Return [x, y] of the center of cell containing provided text 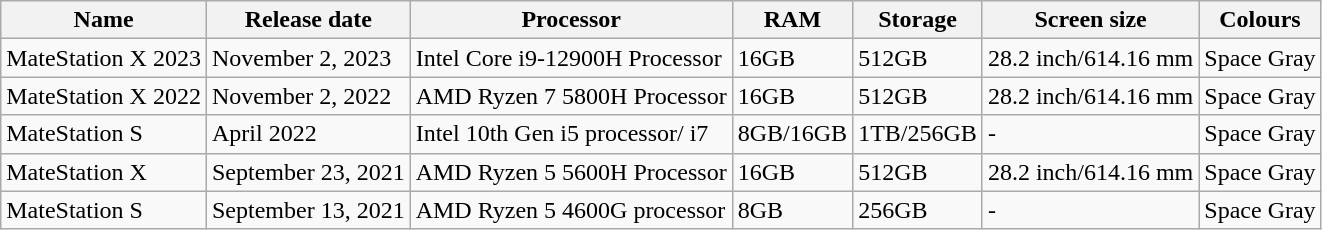
Colours [1260, 20]
AMD Ryzen 5 4600G processor [571, 210]
Intel Core i9-12900H Processor [571, 58]
Storage [918, 20]
8GB [792, 210]
MateStation X [104, 172]
November 2, 2022 [308, 96]
September 23, 2021 [308, 172]
MateStation X 2023 [104, 58]
8GB/16GB [792, 134]
AMD Ryzen 5 5600H Processor [571, 172]
Release date [308, 20]
Name [104, 20]
November 2, 2023 [308, 58]
MateStation X 2022 [104, 96]
256GB [918, 210]
April 2022 [308, 134]
September 13, 2021 [308, 210]
AMD Ryzen 7 5800H Processor [571, 96]
Screen size [1090, 20]
Processor [571, 20]
1TB/256GB [918, 134]
RAM [792, 20]
Intel 10th Gen i5 processor/ i7 [571, 134]
